Detect which cell encompasses the target text, then output its (x, y) center coordinate. 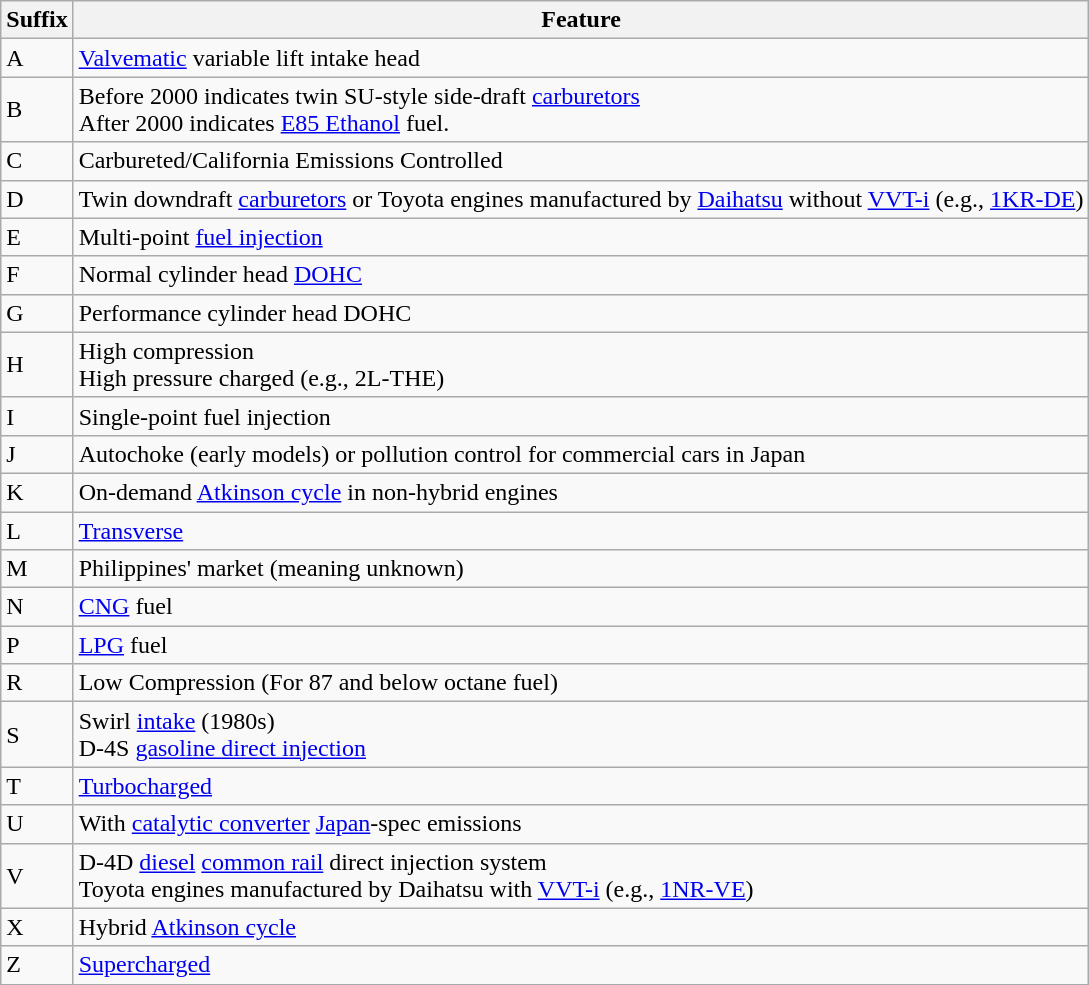
F (37, 275)
Hybrid Atkinson cycle (581, 927)
On-demand Atkinson cycle in non-hybrid engines (581, 492)
Multi-point fuel injection (581, 237)
M (37, 569)
Valvematic variable lift intake head (581, 58)
LPG fuel (581, 645)
L (37, 531)
I (37, 416)
P (37, 645)
High compressionHigh pressure charged (e.g., 2L-THE) (581, 364)
Feature (581, 20)
Twin downdraft carburetors or Toyota engines manufactured by Daihatsu without VVT-i (e.g., 1KR-DE) (581, 199)
Single-point fuel injection (581, 416)
X (37, 927)
Before 2000 indicates twin SU-style side-draft carburetorsAfter 2000 indicates E85 Ethanol fuel. (581, 110)
U (37, 824)
Philippines' market (meaning unknown) (581, 569)
J (37, 454)
V (37, 876)
D-4D diesel common rail direct injection systemToyota engines manufactured by Daihatsu with VVT-i (e.g., 1NR-VE) (581, 876)
G (37, 313)
Performance cylinder head DOHC (581, 313)
Low Compression (For 87 and below octane fuel) (581, 683)
D (37, 199)
Turbocharged (581, 786)
Swirl intake (1980s)D-4S gasoline direct injection (581, 734)
Suffix (37, 20)
With catalytic converter Japan-spec emissions (581, 824)
Autochoke (early models) or pollution control for commercial cars in Japan (581, 454)
Carbureted/California Emissions Controlled (581, 161)
S (37, 734)
B (37, 110)
Supercharged (581, 965)
E (37, 237)
Transverse (581, 531)
A (37, 58)
CNG fuel (581, 607)
N (37, 607)
H (37, 364)
Z (37, 965)
C (37, 161)
R (37, 683)
T (37, 786)
K (37, 492)
Normal cylinder head DOHC (581, 275)
